Determine the [x, y] coordinate at the center of the cell enclosing the given text.  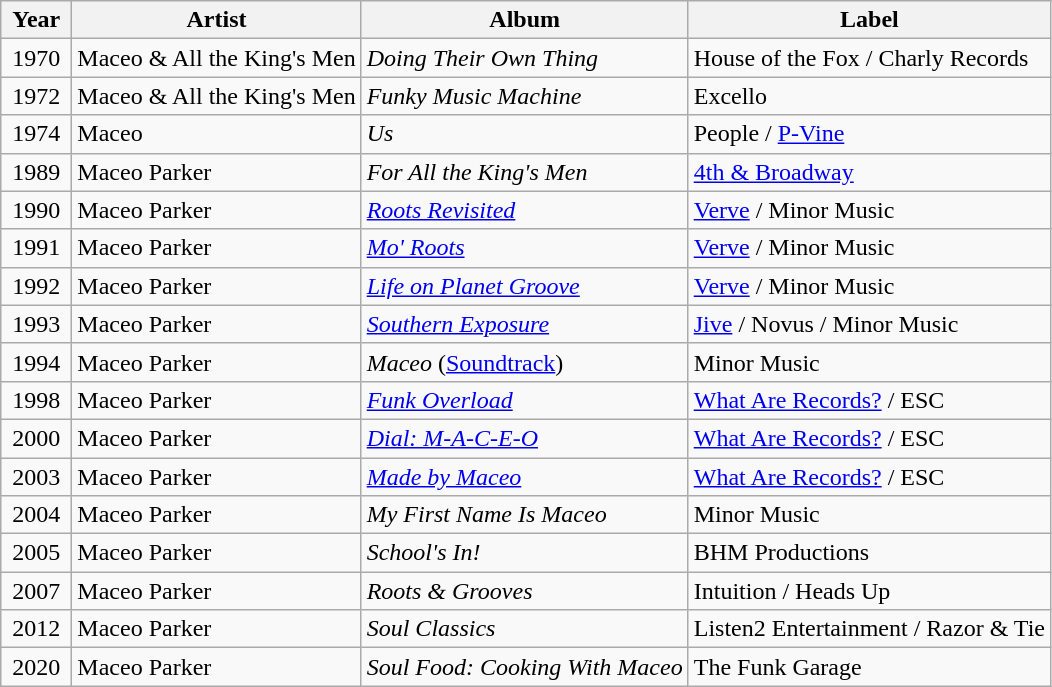
1990 [36, 210]
Roots & Grooves [524, 591]
Maceo [216, 134]
1992 [36, 286]
2003 [36, 477]
2005 [36, 553]
2004 [36, 515]
2007 [36, 591]
House of the Fox / Charly Records [869, 58]
Label [869, 20]
Year [36, 20]
Excello [869, 96]
Mo' Roots [524, 248]
For All the King's Men [524, 172]
Funk Overload [524, 400]
Us [524, 134]
2012 [36, 629]
People / P-Vine [869, 134]
Maceo (Soundtrack) [524, 362]
Roots Revisited [524, 210]
1994 [36, 362]
4th & Broadway [869, 172]
1989 [36, 172]
Dial: M-A-C-E-O [524, 438]
Soul Classics [524, 629]
Doing Their Own Thing [524, 58]
The Funk Garage [869, 667]
Made by Maceo [524, 477]
1998 [36, 400]
My First Name Is Maceo [524, 515]
Soul Food: Cooking With Maceo [524, 667]
Album [524, 20]
1972 [36, 96]
1974 [36, 134]
School's In! [524, 553]
Southern Exposure [524, 324]
Life on Planet Groove [524, 286]
Jive / Novus / Minor Music [869, 324]
2000 [36, 438]
BHM Productions [869, 553]
Funky Music Machine [524, 96]
1993 [36, 324]
1991 [36, 248]
Artist [216, 20]
1970 [36, 58]
2020 [36, 667]
Listen2 Entertainment / Razor & Tie [869, 629]
Intuition / Heads Up [869, 591]
